Return (X, Y) of the center of cell containing provided text 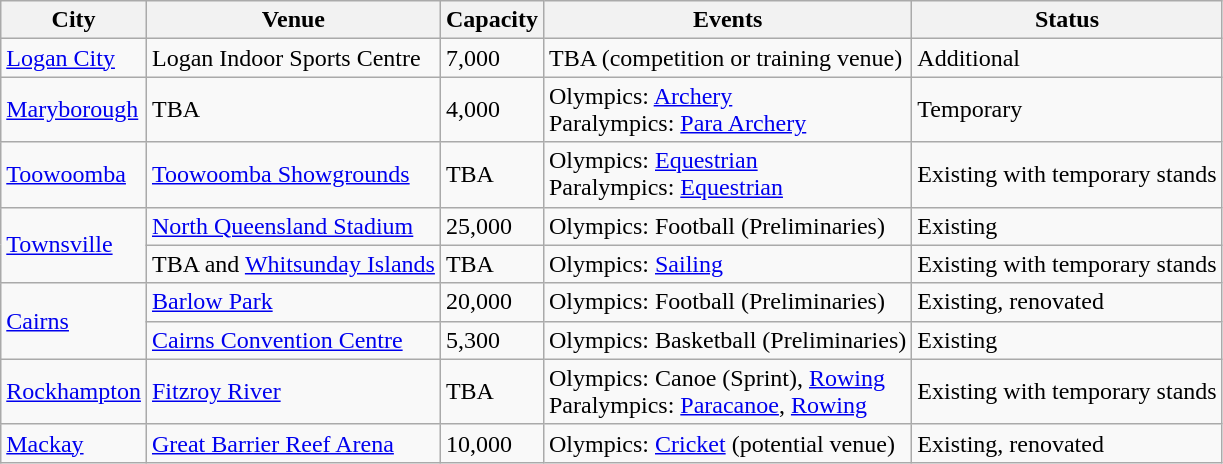
Olympics: EquestrianParalympics: Equestrian (727, 174)
7,000 (492, 58)
Olympics: ArcheryParalympics: Para Archery (727, 110)
Maryborough (74, 110)
Olympics: Canoe (Sprint), RowingParalympics: Paracanoe, Rowing (727, 392)
TBA (competition or training venue) (727, 58)
Olympics: Sailing (727, 264)
Venue (293, 20)
Rockhampton (74, 392)
Mackay (74, 443)
4,000 (492, 110)
Fitzroy River (293, 392)
Toowoomba (74, 174)
TBA and Whitsunday Islands (293, 264)
Toowoomba Showgrounds (293, 174)
5,300 (492, 340)
Events (727, 20)
Olympics: Basketball (Preliminaries) (727, 340)
Olympics: Cricket (potential venue) (727, 443)
Cairns (74, 321)
Capacity (492, 20)
10,000 (492, 443)
North Queensland Stadium (293, 226)
Townsville (74, 245)
20,000 (492, 302)
Logan Indoor Sports Centre (293, 58)
Barlow Park (293, 302)
25,000 (492, 226)
Additional (1067, 58)
Temporary (1067, 110)
Great Barrier Reef Arena (293, 443)
Cairns Convention Centre (293, 340)
Logan City (74, 58)
City (74, 20)
Status (1067, 20)
